Locate the cell with the specified text and output its (X, Y) center coordinate. 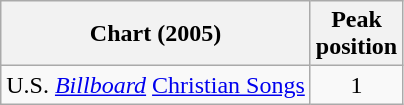
U.S. Billboard Christian Songs (156, 85)
1 (356, 85)
Chart (2005) (156, 34)
Peak position (356, 34)
